Search for the cell housing the specified text and yield its (x, y) center coordinate. 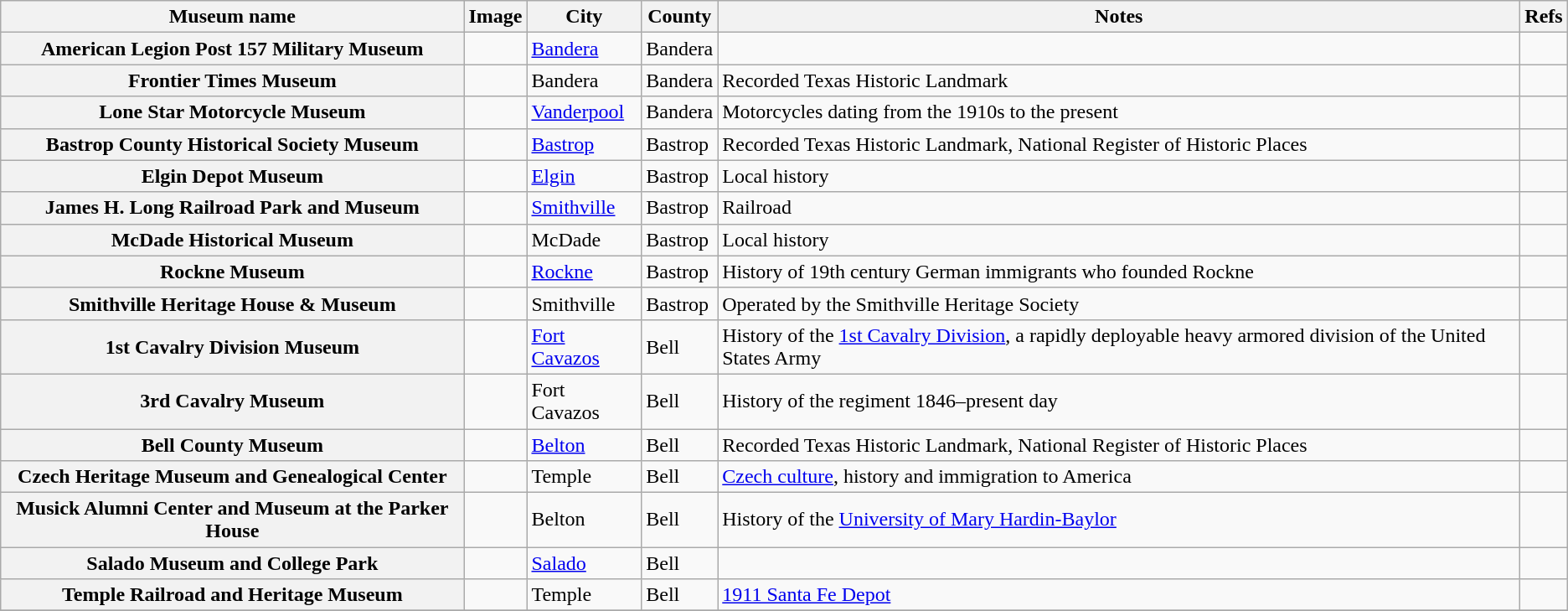
1911 Santa Fe Depot (1119, 595)
1st Cavalry Division Museum (233, 347)
County (680, 17)
American Legion Post 157 Military Museum (233, 49)
Musick Alumni Center and Museum at the Parker House (233, 520)
Image (496, 17)
History of the regiment 1846–present day (1119, 401)
3rd Cavalry Museum (233, 401)
Czech Heritage Museum and Genealogical Center (233, 477)
Elgin Depot Museum (233, 176)
Bell County Museum (233, 445)
Smithville Heritage House & Museum (233, 303)
History of the 1st Cavalry Division, a rapidly deployable heavy armored division of the United States Army (1119, 347)
Railroad (1119, 208)
Lone Star Motorcycle Museum (233, 112)
Rockne Museum (233, 272)
History of 19th century German immigrants who founded Rockne (1119, 272)
Operated by the Smithville Heritage Society (1119, 303)
Czech culture, history and immigration to America (1119, 477)
Motorcycles dating from the 1910s to the present (1119, 112)
Elgin (585, 176)
Museum name (233, 17)
McDade Historical Museum (233, 240)
Salado Museum and College Park (233, 563)
McDade (585, 240)
Notes (1119, 17)
Refs (1544, 17)
Rockne (585, 272)
Vanderpool (585, 112)
Recorded Texas Historic Landmark (1119, 80)
Temple Railroad and Heritage Museum (233, 595)
Salado (585, 563)
Bastrop County Historical Society Museum (233, 144)
Frontier Times Museum (233, 80)
James H. Long Railroad Park and Museum (233, 208)
History of the University of Mary Hardin-Baylor (1119, 520)
City (585, 17)
